Identify which cell holds the provided text, then report its (x, y) central coordinate. 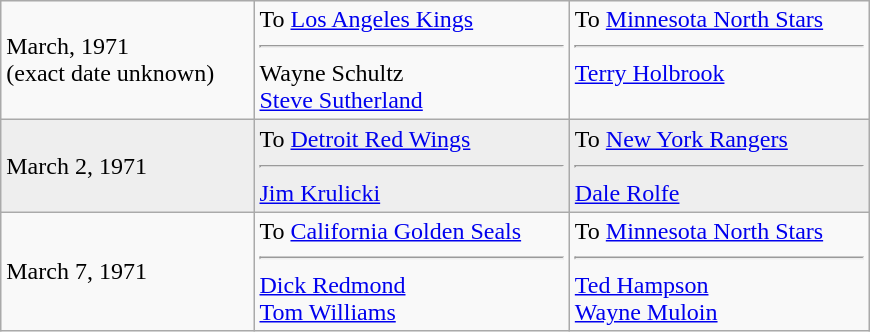
To California Golden SealsDick RedmondTom Williams (412, 272)
March, 1971(exact date unknown) (128, 60)
To Minnesota North StarsTerry Holbrook (719, 60)
To Minnesota North StarsTed HampsonWayne Muloin (719, 272)
To Los Angeles KingsWayne SchultzSteve Sutherland (412, 60)
To Detroit Red WingsJim Krulicki (412, 166)
To New York RangersDale Rolfe (719, 166)
March 2, 1971 (128, 166)
March 7, 1971 (128, 272)
